Determine the [x, y] coordinate at the center of the cell enclosing the given text.  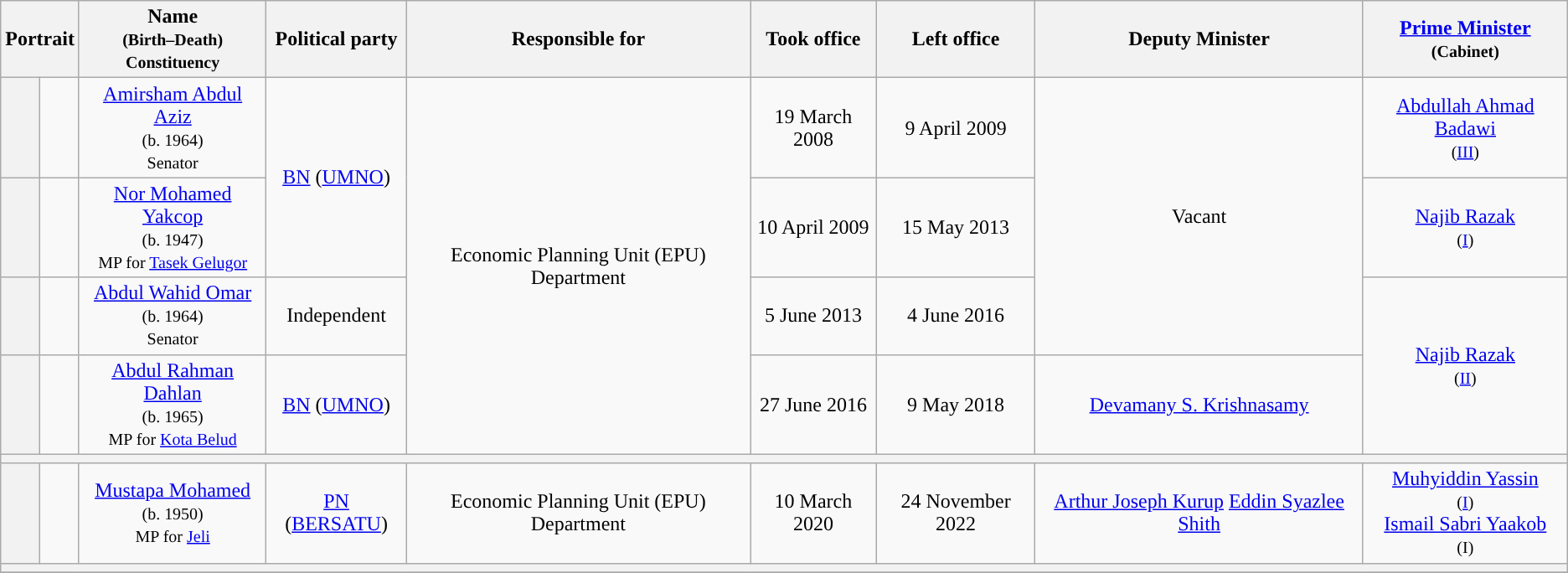
Amirsham Abdul Aziz(b. 1964)Senator [173, 127]
PN (BERSATU) [337, 513]
Muhyiddin Yassin(I) Ismail Sabri Yaakob(I) [1465, 513]
19 March 2008 [814, 127]
Independent [337, 316]
9 April 2009 [955, 127]
Responsible for [578, 39]
Najib Razak(I) [1465, 228]
15 May 2013 [955, 228]
Political party [337, 39]
10 April 2009 [814, 228]
Abdul Wahid Omar(b. 1964)Senator [173, 316]
Abdullah Ahmad Badawi(III) [1465, 127]
Deputy Minister [1199, 39]
Portrait [40, 39]
27 June 2016 [814, 404]
Vacant [1199, 216]
9 May 2018 [955, 404]
Arthur Joseph Kurup Eddin Syazlee Shith [1199, 513]
Devamany S. Krishnasamy [1199, 404]
Prime Minister(Cabinet) [1465, 39]
4 June 2016 [955, 316]
Abdul Rahman Dahlan(b. 1965)MP for Kota Belud [173, 404]
Left office [955, 39]
10 March 2020 [814, 513]
24 November 2022 [955, 513]
Took office [814, 39]
Najib Razak(II) [1465, 365]
5 June 2013 [814, 316]
Mustapa Mohamed(b. 1950)MP for Jeli [173, 513]
Name(Birth–Death)Constituency [173, 39]
Nor Mohamed Yakcop(b. 1947)MP for Tasek Gelugor [173, 228]
